Provide the (X, Y) coordinate of the cell's center where the given text is located.  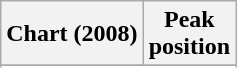
Chart (2008) (72, 34)
Peak position (189, 34)
